Provide the [X, Y] coordinate of the cell's center where the given text is located.  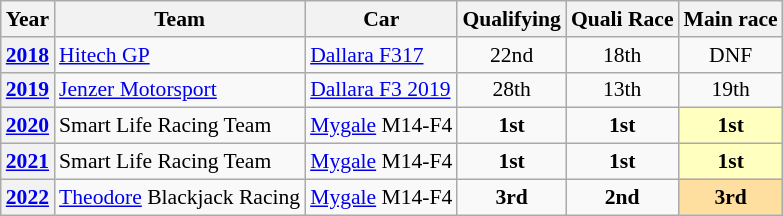
Qualifying [511, 19]
Hitech GP [180, 55]
2020 [28, 126]
18th [622, 55]
2021 [28, 162]
22nd [511, 55]
2022 [28, 197]
Theodore Blackjack Racing [180, 197]
2nd [622, 197]
Dallara F3 2019 [381, 90]
19th [731, 90]
2018 [28, 55]
Dallara F317 [381, 55]
DNF [731, 55]
Quali Race [622, 19]
13th [622, 90]
2019 [28, 90]
Main race [731, 19]
28th [511, 90]
Jenzer Motorsport [180, 90]
Car [381, 19]
Team [180, 19]
Year [28, 19]
